From the cell containing the given text, extract its center point as [x, y] coordinate. 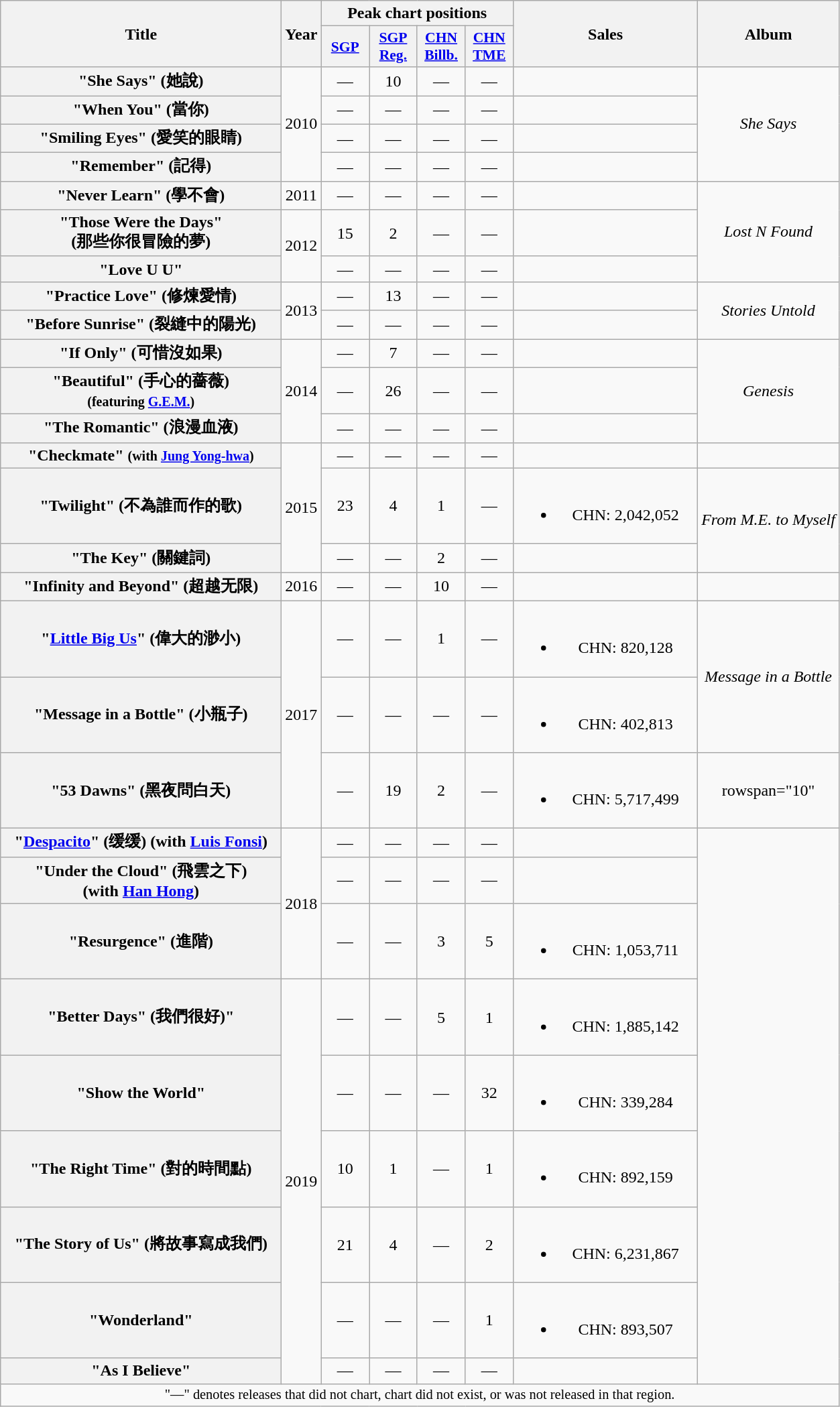
"Checkmate" (with Jung Yong-hwa) [141, 455]
Album [768, 34]
19 [394, 791]
rowspan="10" [768, 791]
"Twilight" (不為誰而作的歌) [141, 505]
"Show the World" [141, 1093]
15 [345, 233]
CHN: 893,507 [606, 1321]
"Before Sunrise" (裂縫中的陽光) [141, 324]
"Remember" (記得) [141, 168]
"If Only" (可惜沒如果) [141, 354]
13 [394, 296]
32 [489, 1093]
She Says [768, 124]
"Infinity and Beyond" (超越无限) [141, 587]
2017 [302, 715]
2010 [302, 124]
Peak chart positions [417, 13]
Title [141, 34]
CHN: 1,053,711 [606, 941]
3 [441, 941]
Message in a Bottle [768, 676]
CHN: 820,128 [606, 638]
"53 Dawns" (黑夜問白天) [141, 791]
CHN TME [489, 47]
CHN: 339,284 [606, 1093]
CHN: 2,042,052 [606, 505]
"Those Were the Days"(那些你很冒險的夢) [141, 233]
"Message in a Bottle" (小瓶子) [141, 715]
2019 [302, 1181]
"The Story of Us" (將故事寫成我們) [141, 1244]
"Beautiful" (手心的薔薇)(featuring G.E.M.) [141, 391]
CHN: 6,231,867 [606, 1244]
2013 [302, 310]
Lost N Found [768, 231]
7 [394, 354]
"When You" (當你) [141, 110]
"—" denotes releases that did not chart, chart did not exist, or was not released in that region. [420, 1395]
Stories Untold [768, 310]
2014 [302, 391]
2011 [302, 196]
"Love U U" [141, 269]
SGP [345, 47]
"The Key" (關鍵詞) [141, 558]
From M.E. to Myself [768, 520]
"Never Learn" (學不會) [141, 196]
2012 [302, 246]
2016 [302, 587]
"Despacito" (缓缓) (with Luis Fonsi) [141, 843]
2015 [302, 507]
"Wonderland" [141, 1321]
"Practice Love" (修煉愛情) [141, 296]
CHN: 892,159 [606, 1169]
"Better Days" (我們很好)" [141, 1018]
26 [394, 391]
Genesis [768, 391]
CHN: 1,885,142 [606, 1018]
"Little Big Us" (偉大的渺小) [141, 638]
Year [302, 34]
CHN Billb. [441, 47]
2018 [302, 904]
Sales [606, 34]
CHN: 5,717,499 [606, 791]
"The Right Time" (對的時間點) [141, 1169]
"She Says" (她說) [141, 82]
"The Romantic" (浪漫血液) [141, 429]
21 [345, 1244]
SGP Reg. [394, 47]
"Smiling Eyes" (愛笑的眼睛) [141, 138]
CHN: 402,813 [606, 715]
"Resurgence" (進階) [141, 941]
"Under the Cloud" (飛雲之下) (with Han Hong) [141, 880]
23 [345, 505]
"As I Believe" [141, 1371]
